Search for the cell housing the specified text and yield its [X, Y] center coordinate. 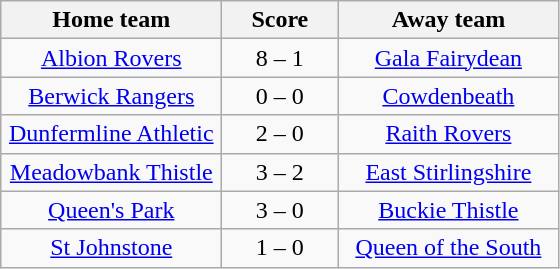
Score [280, 20]
St Johnstone [112, 248]
Dunfermline Athletic [112, 134]
2 – 0 [280, 134]
Queen's Park [112, 210]
Home team [112, 20]
Gala Fairydean [448, 58]
East Stirlingshire [448, 172]
Meadowbank Thistle [112, 172]
Cowdenbeath [448, 96]
Queen of the South [448, 248]
0 – 0 [280, 96]
Berwick Rangers [112, 96]
3 – 0 [280, 210]
Buckie Thistle [448, 210]
Away team [448, 20]
1 – 0 [280, 248]
Albion Rovers [112, 58]
3 – 2 [280, 172]
Raith Rovers [448, 134]
8 – 1 [280, 58]
